Identify which cell holds the provided text, then report its [x, y] central coordinate. 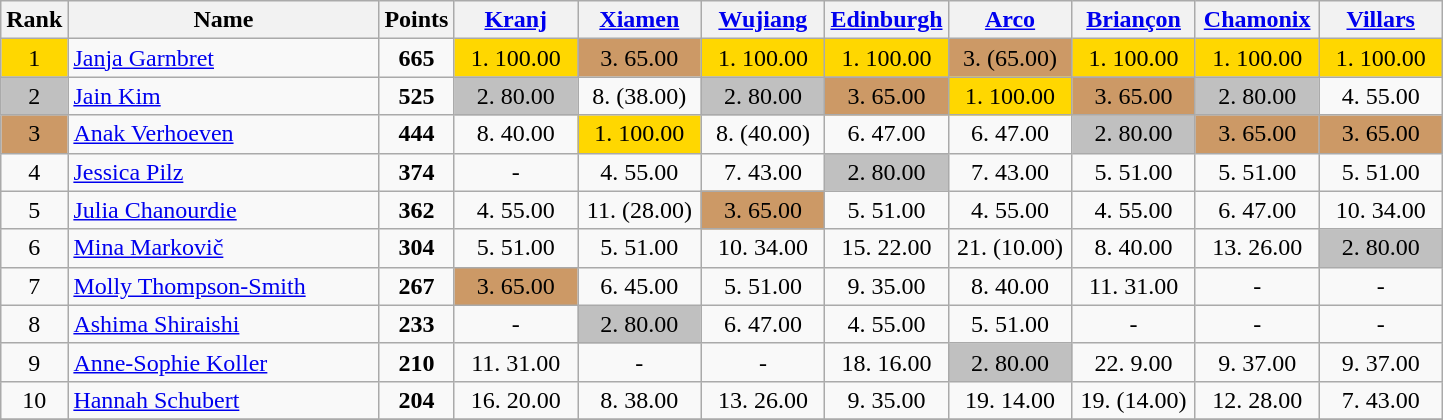
8. (40.00) [763, 134]
444 [416, 134]
22. 9.00 [1134, 362]
2 [34, 96]
374 [416, 172]
4 [34, 172]
8 [34, 324]
525 [416, 96]
Rank [34, 20]
210 [416, 362]
Anak Verhoeven [224, 134]
362 [416, 210]
6 [34, 248]
19. 14.00 [1010, 400]
665 [416, 58]
21. (10.00) [1010, 248]
16. 20.00 [516, 400]
Anne-Sophie Koller [224, 362]
8. 38.00 [640, 400]
204 [416, 400]
Jain Kim [224, 96]
Molly Thompson-Smith [224, 286]
8. (38.00) [640, 96]
Xiamen [640, 20]
Janja Garnbret [224, 58]
15. 22.00 [887, 248]
19. (14.00) [1134, 400]
18. 16.00 [887, 362]
11. (28.00) [640, 210]
Mina Markovič [224, 248]
3 [34, 134]
9 [34, 362]
304 [416, 248]
12. 28.00 [1257, 400]
Edinburgh [887, 20]
6. 45.00 [640, 286]
Villars [1381, 20]
7 [34, 286]
1 [34, 58]
Ashima Shiraishi [224, 324]
Arco [1010, 20]
Wujiang [763, 20]
267 [416, 286]
Jessica Pilz [224, 172]
10 [34, 400]
Hannah Schubert [224, 400]
Kranj [516, 20]
Julia Chanourdie [224, 210]
Briançon [1134, 20]
Name [224, 20]
5 [34, 210]
Chamonix [1257, 20]
233 [416, 324]
3. (65.00) [1010, 58]
Points [416, 20]
